For the text-containing cell, return its midpoint in (X, Y) coordinate format. 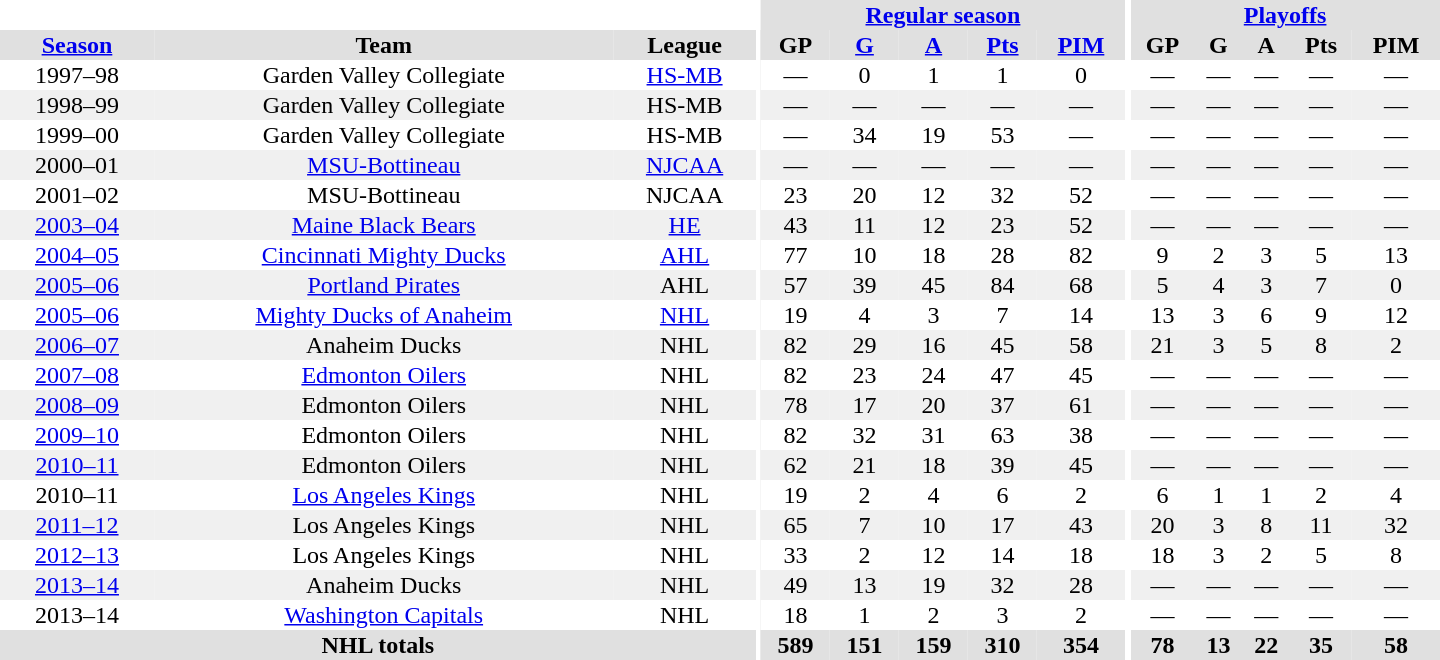
1997–98 (77, 75)
63 (1002, 435)
2001–02 (77, 195)
Maine Black Bears (384, 225)
589 (796, 645)
24 (934, 375)
65 (796, 525)
35 (1321, 645)
2004–05 (77, 255)
31 (934, 435)
2003–04 (77, 225)
HE (684, 225)
68 (1081, 285)
62 (796, 465)
33 (796, 555)
29 (864, 345)
Mighty Ducks of Anaheim (384, 315)
2008–09 (77, 405)
2011–12 (77, 525)
2012–13 (77, 555)
84 (1002, 285)
34 (864, 135)
159 (934, 645)
77 (796, 255)
Team (384, 45)
League (684, 45)
Cincinnati Mighty Ducks (384, 255)
2009–10 (77, 435)
16 (934, 345)
49 (796, 585)
61 (1081, 405)
38 (1081, 435)
57 (796, 285)
53 (1002, 135)
Playoffs (1285, 15)
Portland Pirates (384, 285)
2006–07 (77, 345)
151 (864, 645)
NHL totals (378, 645)
2007–08 (77, 375)
Washington Capitals (384, 615)
47 (1002, 375)
310 (1002, 645)
Season (77, 45)
37 (1002, 405)
1998–99 (77, 105)
Regular season (943, 15)
22 (1266, 645)
1999–00 (77, 135)
354 (1081, 645)
2000–01 (77, 165)
